Output the (x, y) coordinate of the center of the cell containing the given text.  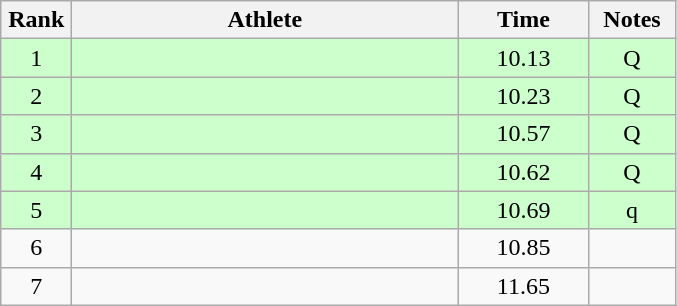
10.69 (524, 210)
10.23 (524, 96)
q (632, 210)
10.13 (524, 58)
6 (36, 248)
Athlete (265, 20)
2 (36, 96)
11.65 (524, 286)
Rank (36, 20)
4 (36, 172)
1 (36, 58)
7 (36, 286)
3 (36, 134)
10.85 (524, 248)
5 (36, 210)
Notes (632, 20)
Time (524, 20)
10.62 (524, 172)
10.57 (524, 134)
